Provide the (X, Y) coordinate of the cell's center where the given text is located.  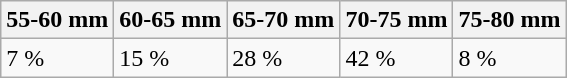
15 % (170, 58)
8 % (510, 58)
75-80 mm (510, 20)
7 % (58, 58)
65-70 mm (284, 20)
42 % (396, 58)
28 % (284, 58)
55-60 mm (58, 20)
70-75 mm (396, 20)
60-65 mm (170, 20)
